Provide the [X, Y] coordinate of the cell's center where the given text is located.  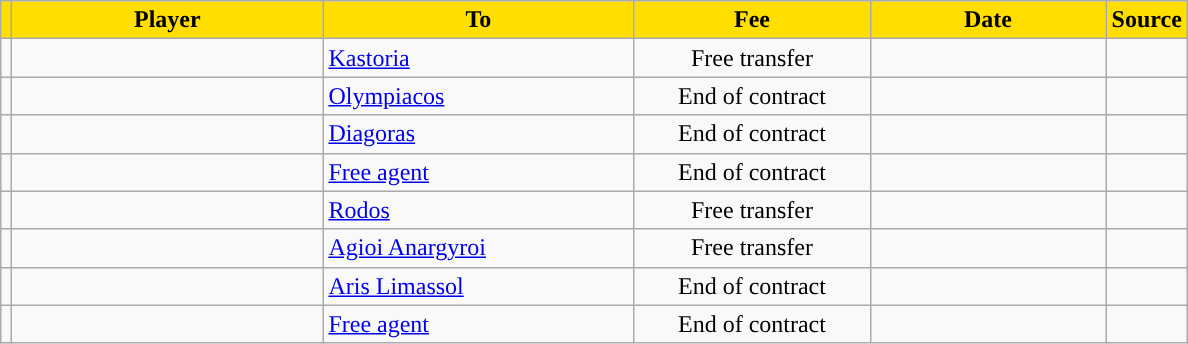
Fee [752, 20]
To [478, 20]
Player [168, 20]
Date [988, 20]
Diagoras [478, 134]
Kastoria [478, 58]
Olympiacos [478, 96]
Rodos [478, 210]
Agioi Anargyroi [478, 248]
Source [1146, 20]
Aris Limassol [478, 286]
